Output the (X, Y) coordinate of the center of the cell containing the given text.  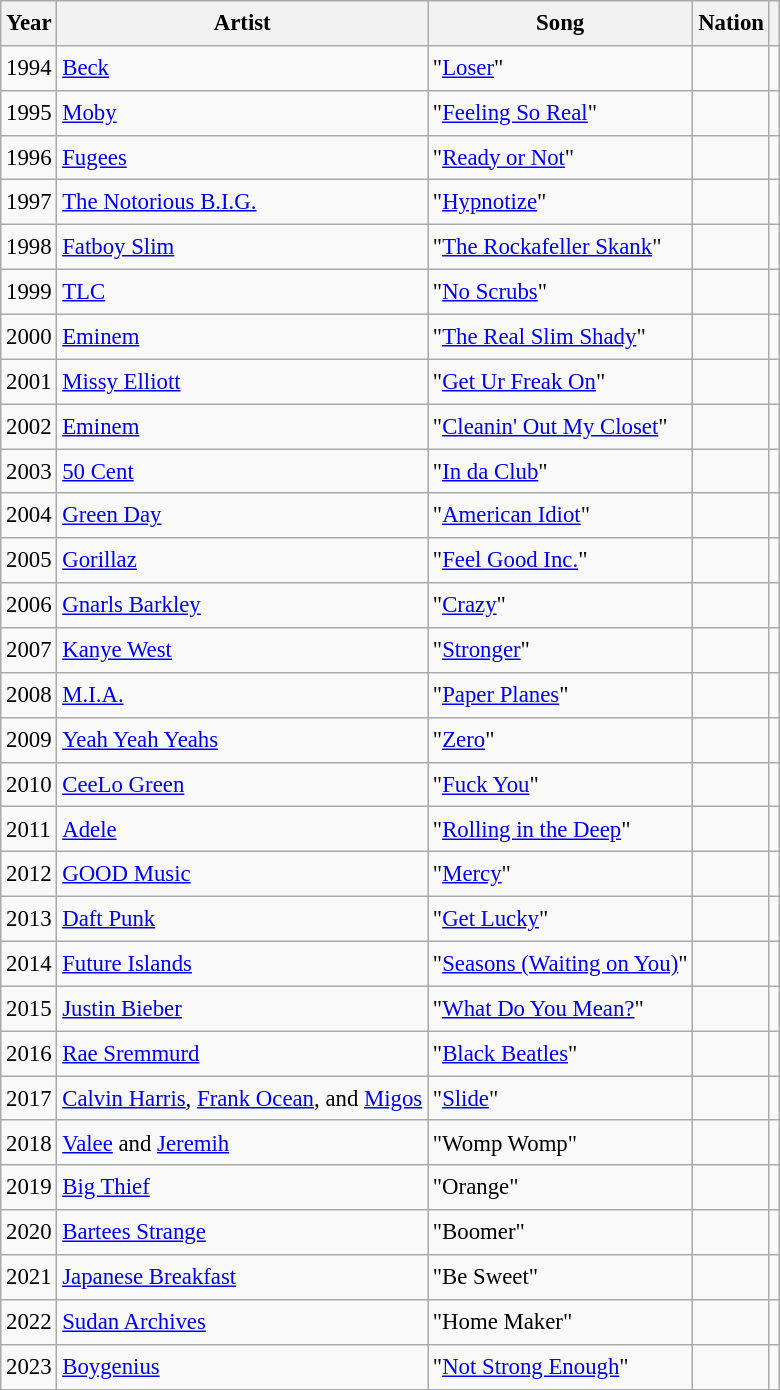
2002 (29, 426)
Nation (731, 24)
Moby (242, 114)
2009 (29, 740)
2001 (29, 382)
"Crazy" (560, 606)
Song (560, 24)
TLC (242, 292)
"Hypnotize" (560, 202)
"Feeling So Real" (560, 114)
Future Islands (242, 964)
2019 (29, 1188)
"Stronger" (560, 650)
2004 (29, 516)
"Boomer" (560, 1232)
1998 (29, 248)
Yeah Yeah Yeahs (242, 740)
Adele (242, 830)
"Slide" (560, 1098)
"Zero" (560, 740)
"The Rockafeller Skank" (560, 248)
1997 (29, 202)
"The Real Slim Shady" (560, 336)
"Feel Good Inc." (560, 560)
"American Idiot" (560, 516)
"Paper Planes" (560, 696)
2006 (29, 606)
"Mercy" (560, 874)
"Home Maker" (560, 1322)
2012 (29, 874)
1995 (29, 114)
GOOD Music (242, 874)
The Notorious B.I.G. (242, 202)
Gorillaz (242, 560)
Missy Elliott (242, 382)
2014 (29, 964)
"Get Ur Freak On" (560, 382)
"Ready or Not" (560, 158)
Sudan Archives (242, 1322)
2022 (29, 1322)
Boygenius (242, 1368)
"Black Beatles" (560, 1054)
Fugees (242, 158)
2017 (29, 1098)
"Not Strong Enough" (560, 1368)
Fatboy Slim (242, 248)
Daft Punk (242, 920)
Big Thief (242, 1188)
1999 (29, 292)
2023 (29, 1368)
"Loser" (560, 68)
2018 (29, 1144)
2007 (29, 650)
Japanese Breakfast (242, 1278)
Justin Bieber (242, 1008)
Kanye West (242, 650)
Artist (242, 24)
Beck (242, 68)
"What Do You Mean?" (560, 1008)
2010 (29, 784)
2013 (29, 920)
"Rolling in the Deep" (560, 830)
2021 (29, 1278)
50 Cent (242, 472)
"Seasons (Waiting on You)" (560, 964)
Gnarls Barkley (242, 606)
Year (29, 24)
2011 (29, 830)
"Cleanin' Out My Closet" (560, 426)
"No Scrubs" (560, 292)
Rae Sremmurd (242, 1054)
"Orange" (560, 1188)
Calvin Harris, Frank Ocean, and Migos (242, 1098)
CeeLo Green (242, 784)
2003 (29, 472)
"In da Club" (560, 472)
1994 (29, 68)
M.I.A. (242, 696)
"Get Lucky" (560, 920)
2020 (29, 1232)
Green Day (242, 516)
"Be Sweet" (560, 1278)
2008 (29, 696)
1996 (29, 158)
Bartees Strange (242, 1232)
Valee and Jeremih (242, 1144)
"Womp Womp" (560, 1144)
2005 (29, 560)
"Fuck You" (560, 784)
2016 (29, 1054)
2015 (29, 1008)
2000 (29, 336)
